Provide the (X, Y) coordinate of the cell's center where the given text is located.  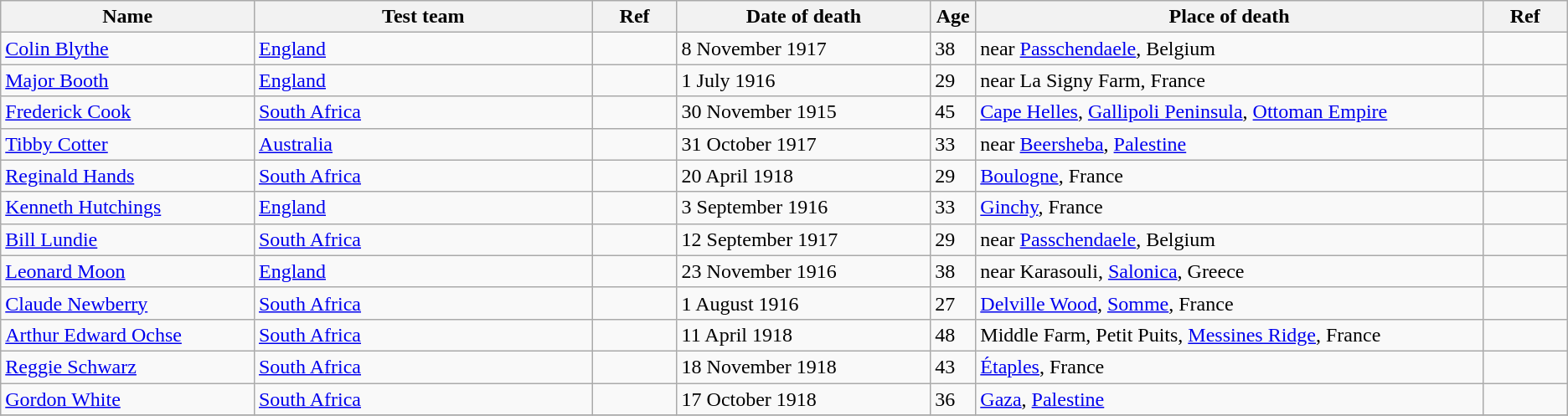
23 November 1916 (804, 271)
Arthur Edward Ochse (127, 335)
near Karasouli, Salonica, Greece (1230, 271)
43 (953, 367)
12 September 1917 (804, 239)
31 October 1917 (804, 144)
Reginald Hands (127, 176)
Place of death (1230, 17)
Middle Farm, Petit Puits, Messines Ridge, France (1230, 335)
17 October 1918 (804, 399)
Reggie Schwarz (127, 367)
Test team (423, 17)
Frederick Cook (127, 112)
1 July 1916 (804, 80)
Leonard Moon (127, 271)
27 (953, 303)
3 September 1916 (804, 208)
Gaza, Palestine (1230, 399)
Name (127, 17)
Kenneth Hutchings (127, 208)
1 August 1916 (804, 303)
Major Booth (127, 80)
18 November 1918 (804, 367)
near La Signy Farm, France (1230, 80)
Boulogne, France (1230, 176)
45 (953, 112)
Cape Helles, Gallipoli Peninsula, Ottoman Empire (1230, 112)
Australia (423, 144)
48 (953, 335)
Delville Wood, Somme, France (1230, 303)
Tibby Cotter (127, 144)
30 November 1915 (804, 112)
near Beersheba, Palestine (1230, 144)
Gordon White (127, 399)
20 April 1918 (804, 176)
Colin Blythe (127, 49)
36 (953, 399)
Bill Lundie (127, 239)
Ginchy, France (1230, 208)
Étaples, France (1230, 367)
Date of death (804, 17)
Claude Newberry (127, 303)
8 November 1917 (804, 49)
Age (953, 17)
11 April 1918 (804, 335)
